Return (x, y) of the center of cell containing provided text 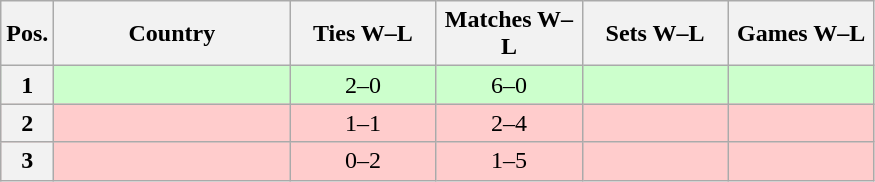
1–5 (509, 161)
Games W–L (801, 34)
1–1 (363, 123)
0–2 (363, 161)
2–4 (509, 123)
2 (28, 123)
Matches W–L (509, 34)
Country (172, 34)
3 (28, 161)
2–0 (363, 85)
1 (28, 85)
Sets W–L (655, 34)
Pos. (28, 34)
6–0 (509, 85)
Ties W–L (363, 34)
